Provide the [x, y] coordinate of the cell's center where the given text is located.  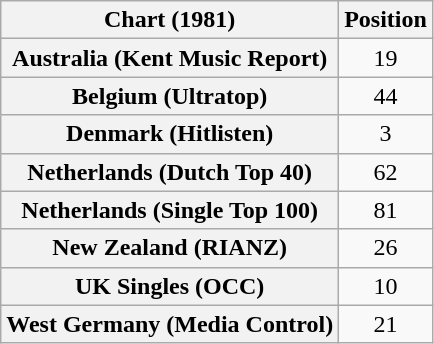
26 [386, 248]
Belgium (Ultratop) [170, 96]
44 [386, 96]
West Germany (Media Control) [170, 324]
Australia (Kent Music Report) [170, 58]
Position [386, 20]
Netherlands (Dutch Top 40) [170, 172]
Netherlands (Single Top 100) [170, 210]
Denmark (Hitlisten) [170, 134]
81 [386, 210]
62 [386, 172]
Chart (1981) [170, 20]
New Zealand (RIANZ) [170, 248]
UK Singles (OCC) [170, 286]
19 [386, 58]
3 [386, 134]
21 [386, 324]
10 [386, 286]
